Extract the (X, Y) coordinate from the center of the cell holding the provided text.  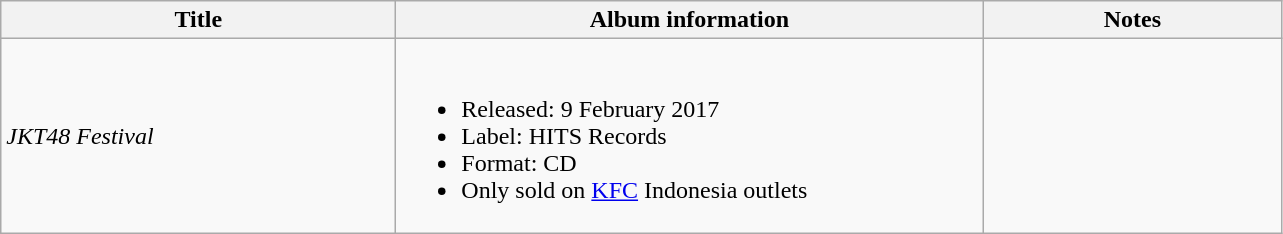
JKT48 Festival (198, 136)
Released: 9 February 2017Label: HITS RecordsFormat: CDOnly sold on KFC Indonesia outlets (690, 136)
Title (198, 20)
Album information (690, 20)
Notes (1132, 20)
